Provide the (x, y) coordinate of the cell's center where the given text is located.  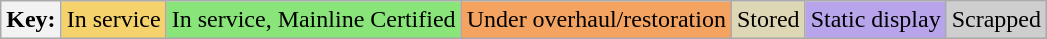
Key: (31, 20)
Under overhaul/restoration (596, 20)
In service, Mainline Certified (314, 20)
In service (114, 20)
Static display (876, 20)
Scrapped (996, 20)
Stored (768, 20)
